Provide the (x, y) coordinate of the cell's center where the given text is located.  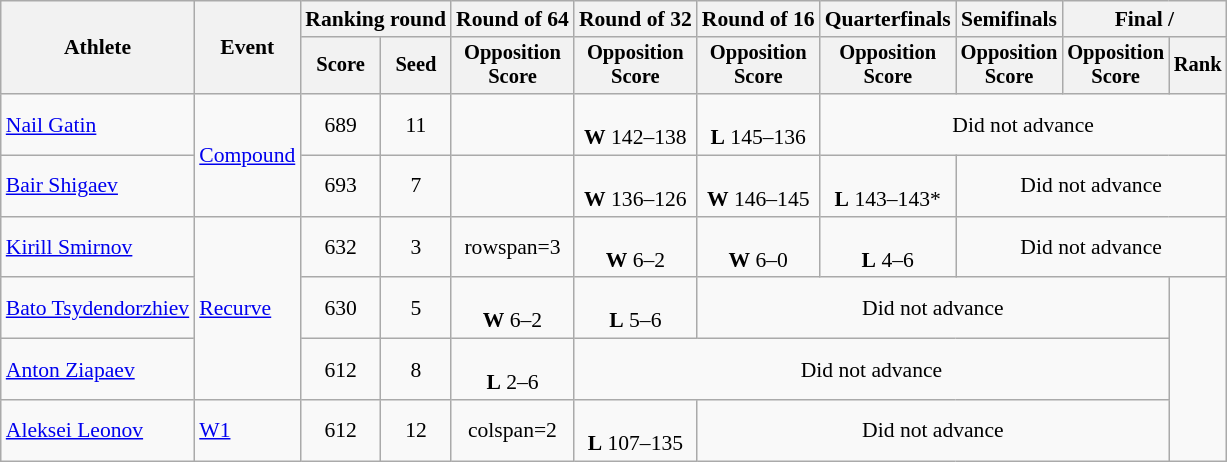
Compound (247, 155)
Bair Shigaev (98, 186)
632 (340, 248)
W1 (247, 430)
colspan=2 (512, 430)
Anton Ziapaev (98, 370)
W 146–145 (758, 186)
L 2–6 (512, 370)
5 (416, 308)
Aleksei Leonov (98, 430)
8 (416, 370)
Rank (1198, 66)
W 142–138 (636, 124)
11 (416, 124)
Round of 64 (512, 19)
L 107–135 (636, 430)
L 5–6 (636, 308)
693 (340, 186)
Bato Tsydendorzhiev (98, 308)
3 (416, 248)
Final / (1144, 19)
630 (340, 308)
Seed (416, 66)
L 145–136 (758, 124)
Athlete (98, 48)
W 136–126 (636, 186)
Score (340, 66)
W 6–0 (758, 248)
Kirill Smirnov (98, 248)
rowspan=3 (512, 248)
12 (416, 430)
Semifinals (1010, 19)
7 (416, 186)
689 (340, 124)
Ranking round (376, 19)
L 4–6 (888, 248)
Round of 32 (636, 19)
L 143–143* (888, 186)
Nail Gatin (98, 124)
Round of 16 (758, 19)
Quarterfinals (888, 19)
Recurve (247, 308)
Event (247, 48)
